Output the (x, y) coordinate of the center of the cell containing the given text.  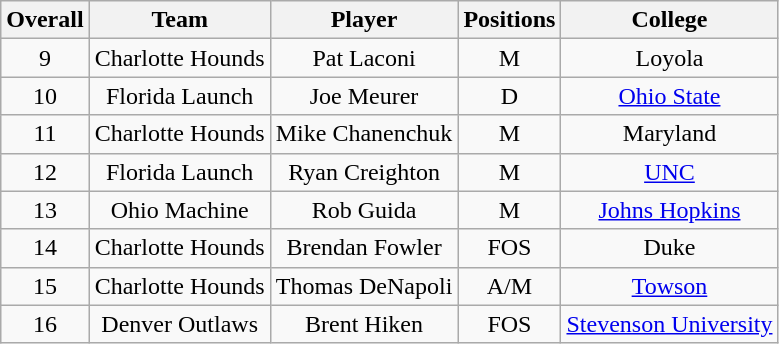
15 (45, 286)
Mike Chanenchuk (364, 134)
Player (364, 20)
13 (45, 210)
Thomas DeNapoli (364, 286)
Brendan Fowler (364, 248)
Stevenson University (670, 324)
Maryland (670, 134)
Positions (510, 20)
14 (45, 248)
College (670, 20)
Johns Hopkins (670, 210)
Denver Outlaws (180, 324)
9 (45, 58)
Brent Hiken (364, 324)
Loyola (670, 58)
Pat Laconi (364, 58)
10 (45, 96)
A/M (510, 286)
Overall (45, 20)
Ohio State (670, 96)
Ohio Machine (180, 210)
Duke (670, 248)
Towson (670, 286)
11 (45, 134)
Team (180, 20)
UNC (670, 172)
12 (45, 172)
D (510, 96)
Rob Guida (364, 210)
Joe Meurer (364, 96)
16 (45, 324)
Ryan Creighton (364, 172)
